Identify which cell holds the provided text, then report its (x, y) central coordinate. 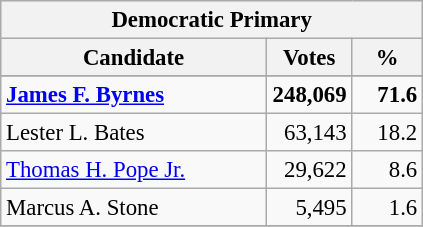
Marcus A. Stone (134, 208)
8.6 (388, 170)
Democratic Primary (212, 20)
Thomas H. Pope Jr. (134, 170)
% (388, 58)
29,622 (309, 170)
5,495 (309, 208)
James F. Byrnes (134, 95)
63,143 (309, 133)
Candidate (134, 58)
Votes (309, 58)
248,069 (309, 95)
Lester L. Bates (134, 133)
71.6 (388, 95)
1.6 (388, 208)
18.2 (388, 133)
